From the cell containing the given text, extract its center point as (x, y) coordinate. 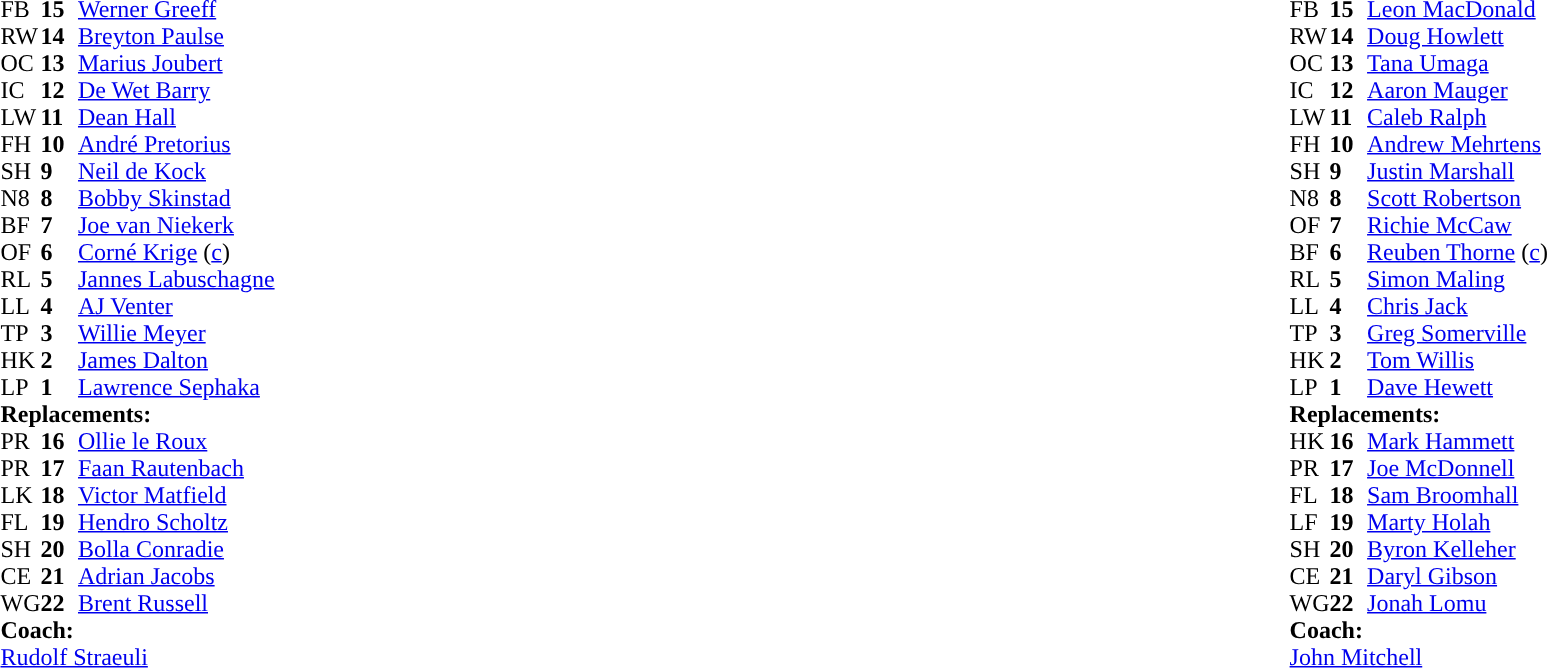
Faan Rautenbach (176, 468)
Hendro Scholtz (176, 522)
LF (1310, 522)
Jannes Labuschagne (176, 280)
De Wet Barry (176, 90)
AJ Venter (176, 306)
Replacements: (137, 414)
Neil de Kock (176, 172)
Breyton Paulse (176, 36)
Victor Matfield (176, 496)
Willie Meyer (176, 334)
André Pretorius (176, 144)
Marius Joubert (176, 64)
Bobby Skinstad (176, 198)
Dean Hall (176, 118)
Bolla Conradie (176, 550)
Adrian Jacobs (176, 576)
Brent Russell (176, 604)
Corné Krige (c) (176, 252)
James Dalton (176, 360)
Coach: (137, 630)
LK (20, 496)
Ollie le Roux (176, 442)
Lawrence Sephaka (176, 388)
Joe van Niekerk (176, 226)
